Scan for the cell matching the given text and deliver its (x, y) coordinate at center. 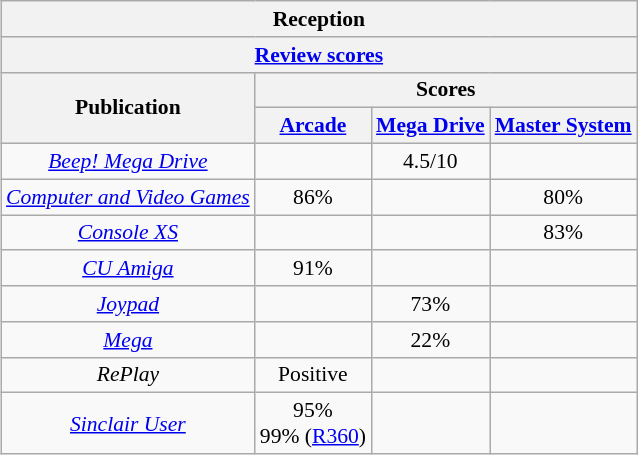
Mega (128, 339)
Review scores (319, 54)
Sinclair User (128, 424)
Beep! Mega Drive (128, 161)
Computer and Video Games (128, 197)
86% (313, 197)
Reception (319, 19)
91% (313, 268)
83% (564, 232)
73% (430, 304)
Arcade (313, 126)
Master System (564, 126)
Positive (313, 375)
Joypad (128, 304)
Publication (128, 108)
CU Amiga (128, 268)
22% (430, 339)
95% 99% (R360) (313, 424)
Mega Drive (430, 126)
80% (564, 197)
4.5/10 (430, 161)
Scores (446, 90)
Console XS (128, 232)
RePlay (128, 375)
